From the cell containing the given text, extract its center point as [X, Y] coordinate. 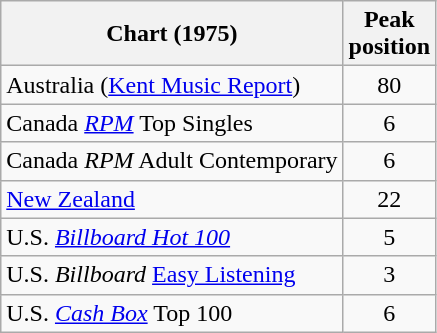
U.S. Billboard Easy Listening [172, 275]
New Zealand [172, 199]
3 [389, 275]
U.S. Billboard Hot 100 [172, 237]
5 [389, 237]
Peakposition [389, 34]
Canada RPM Top Singles [172, 123]
Chart (1975) [172, 34]
Australia (Kent Music Report) [172, 85]
80 [389, 85]
22 [389, 199]
Canada RPM Adult Contemporary [172, 161]
U.S. Cash Box Top 100 [172, 313]
